Determine the [x, y] coordinate at the center of the cell enclosing the given text.  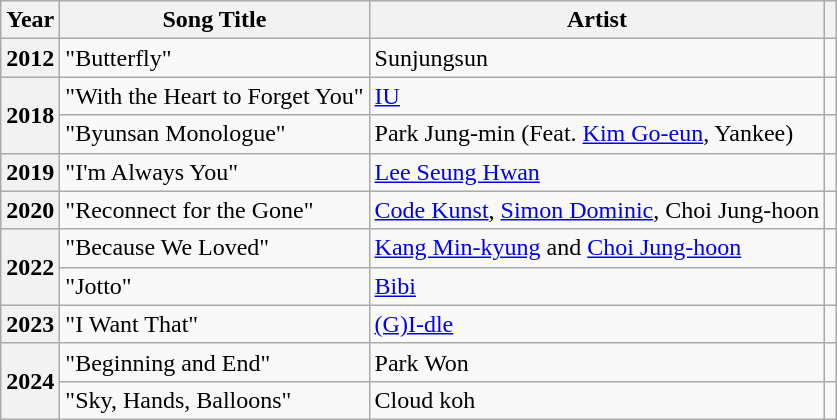
Artist [597, 20]
"Because We Loved" [214, 248]
2023 [30, 324]
2012 [30, 58]
Code Kunst, Simon Dominic, Choi Jung-hoon [597, 210]
"With the Heart to Forget You" [214, 96]
"Reconnect for the Gone" [214, 210]
IU [597, 96]
"I'm Always You" [214, 172]
Cloud koh [597, 400]
Lee Seung Hwan [597, 172]
"Byunsan Monologue" [214, 134]
"Jotto" [214, 286]
2022 [30, 267]
"Beginning and End" [214, 362]
Year [30, 20]
2020 [30, 210]
"I Want That" [214, 324]
Park Jung-min (Feat. Kim Go-eun, Yankee) [597, 134]
2018 [30, 115]
2024 [30, 381]
"Butterfly" [214, 58]
Bibi [597, 286]
(G)I-dle [597, 324]
Park Won [597, 362]
"Sky, Hands, Balloons" [214, 400]
2019 [30, 172]
Song Title [214, 20]
Kang Min-kyung and Choi Jung-hoon [597, 248]
Sunjungsun [597, 58]
